Provide the (X, Y) coordinate of the cell's center where the given text is located.  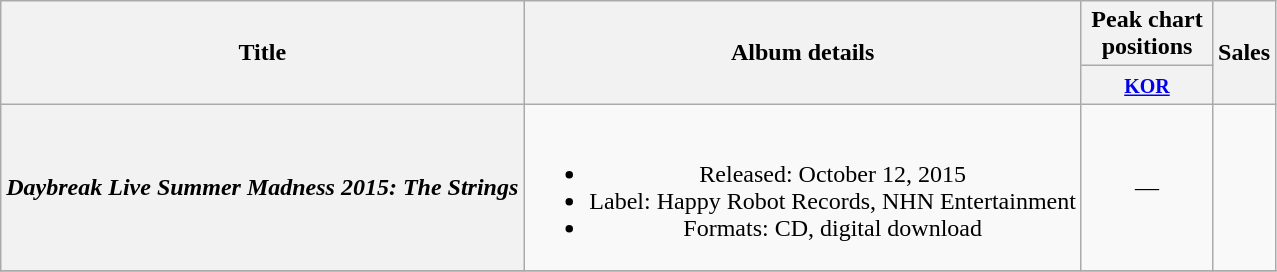
Album details (803, 52)
Peak chart positions (1146, 34)
Sales (1244, 52)
— (1146, 188)
Released: October 12, 2015Label: Happy Robot Records, NHN EntertainmentFormats: CD, digital download (803, 188)
Title (262, 52)
KOR (1146, 85)
Daybreak Live Summer Madness 2015: The Strings (262, 188)
